Capture the cell that displays the provided text and extract its [X, Y] central coordinate. 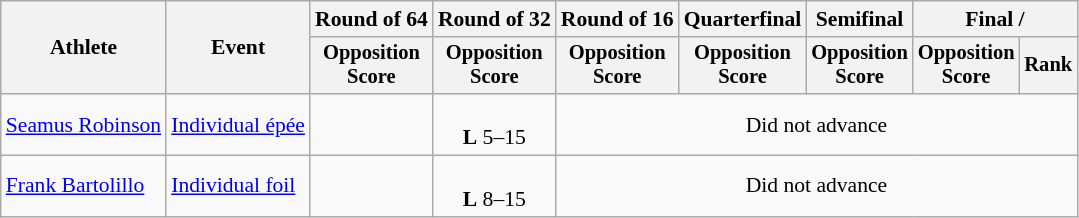
Individual épée [238, 124]
Quarterfinal [743, 19]
L 8–15 [494, 186]
L 5–15 [494, 124]
Rank [1048, 66]
Seamus Robinson [84, 124]
Semifinal [860, 19]
Individual foil [238, 186]
Athlete [84, 48]
Round of 64 [372, 19]
Event [238, 48]
Frank Bartolillo [84, 186]
Final / [995, 19]
Round of 16 [618, 19]
Round of 32 [494, 19]
